For the text-containing cell, return its midpoint in [x, y] coordinate format. 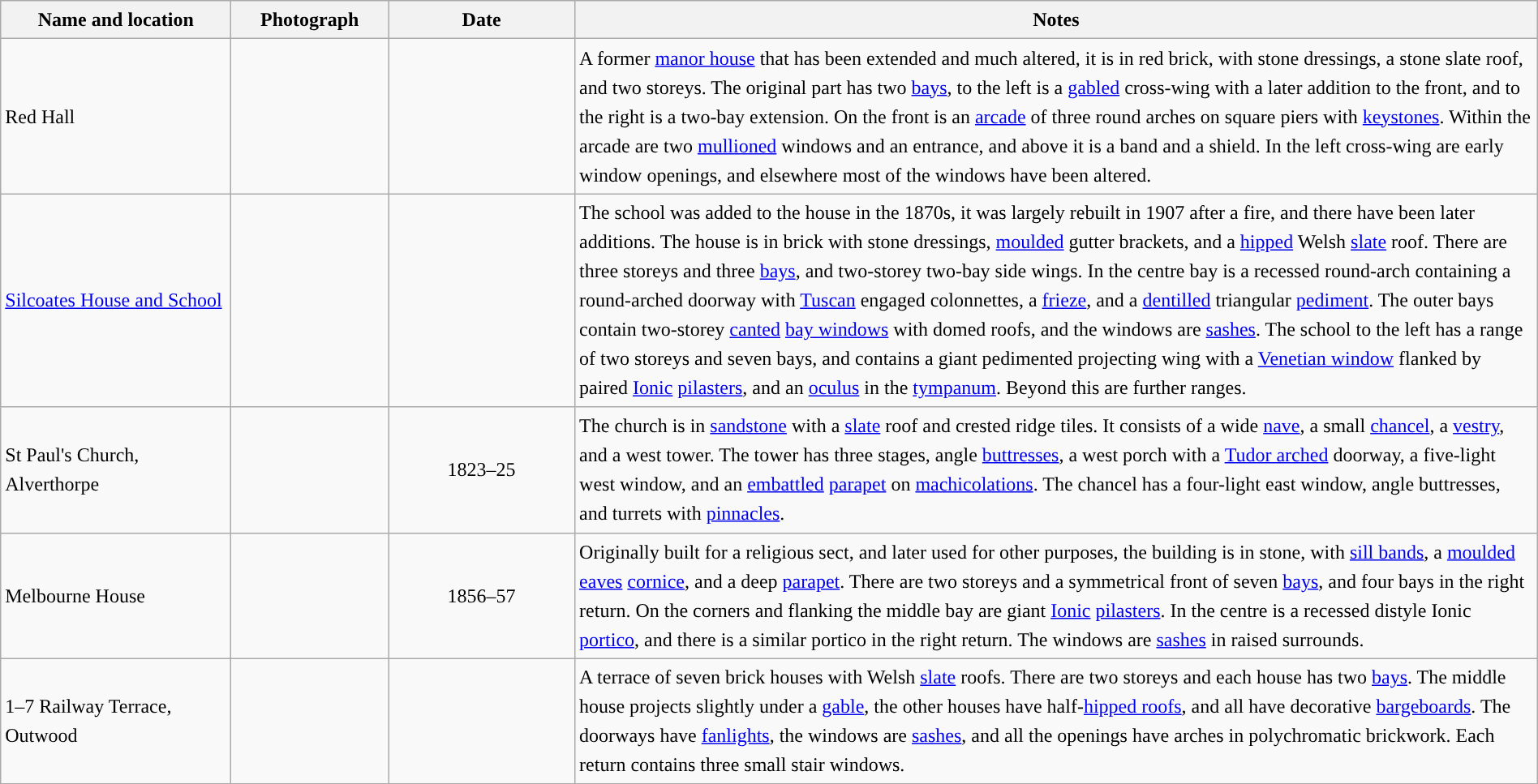
1856–57 [482, 595]
Date [482, 19]
Melbourne House [116, 595]
Red Hall [116, 117]
Notes [1056, 19]
Photograph [310, 19]
St Paul's Church, Alverthorpe [116, 470]
Name and location [116, 19]
Silcoates House and School [116, 300]
1823–25 [482, 470]
1–7 Railway Terrace, Outwood [116, 722]
